Capture the cell that displays the provided text and extract its [x, y] central coordinate. 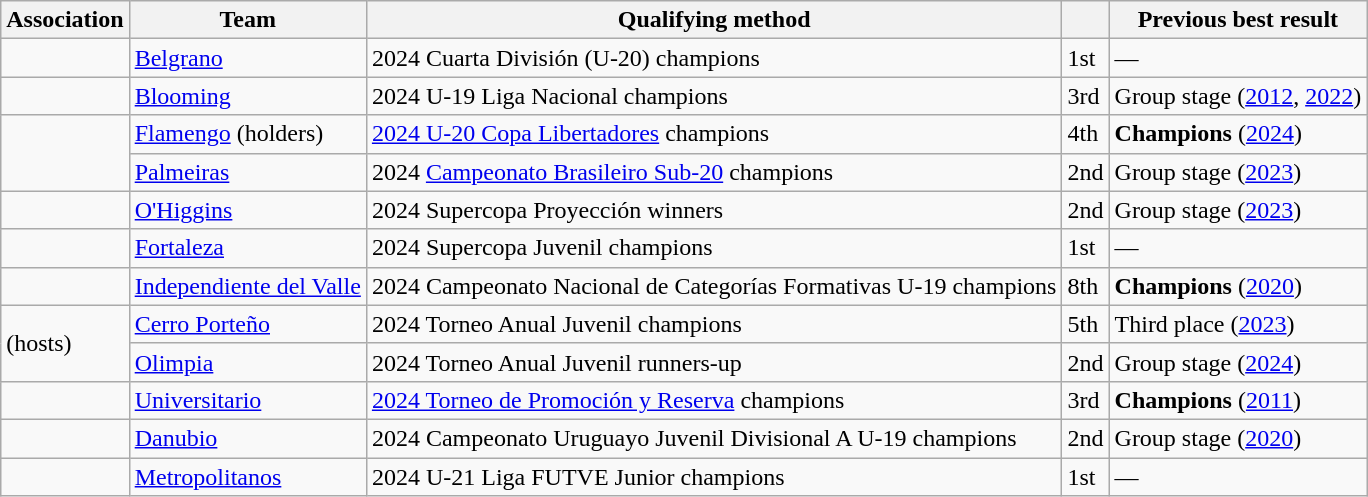
8th [1086, 286]
Champions (2024) [1238, 134]
2024 U-20 Copa Libertadores champions [714, 134]
Team [248, 20]
(hosts) [65, 343]
2024 U-21 Liga FUTVE Junior champions [714, 477]
Group stage (2012, 2022) [1238, 96]
Universitario [248, 400]
Independiente del Valle [248, 286]
Champions (2011) [1238, 400]
2024 Torneo Anual Juvenil runners-up [714, 362]
Belgrano [248, 58]
Danubio [248, 438]
Group stage (2020) [1238, 438]
2024 Campeonato Uruguayo Juvenil Divisional A U-19 champions [714, 438]
Fortaleza [248, 248]
2024 Torneo de Promoción y Reserva champions [714, 400]
Third place (2023) [1238, 324]
2024 Campeonato Brasileiro Sub-20 champions [714, 172]
O'Higgins [248, 210]
2024 U-19 Liga Nacional champions [714, 96]
Palmeiras [248, 172]
Olimpia [248, 362]
Group stage (2024) [1238, 362]
Champions (2020) [1238, 286]
Cerro Porteño [248, 324]
Previous best result [1238, 20]
Qualifying method [714, 20]
2024 Supercopa Proyección winners [714, 210]
2024 Cuarta División (U-20) champions [714, 58]
Association [65, 20]
5th [1086, 324]
4th [1086, 134]
2024 Campeonato Nacional de Categorías Formativas U-19 champions [714, 286]
Metropolitanos [248, 477]
Flamengo (holders) [248, 134]
Blooming [248, 96]
2024 Supercopa Juvenil champions [714, 248]
2024 Torneo Anual Juvenil champions [714, 324]
